Locate the cell with the specified text and output its [x, y] center coordinate. 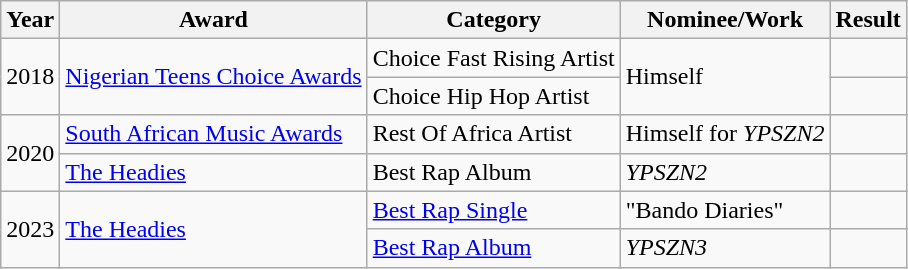
YPSZN2 [725, 172]
Choice Fast Rising Artist [494, 58]
Result [868, 20]
Nigerian Teens Choice Awards [214, 77]
Choice Hip Hop Artist [494, 96]
Category [494, 20]
2018 [30, 77]
Nominee/Work [725, 20]
Rest Of Africa Artist [494, 134]
Best Rap Single [494, 210]
Himself [725, 77]
Himself for YPSZN2 [725, 134]
Award [214, 20]
YPSZN3 [725, 248]
2020 [30, 153]
South African Music Awards [214, 134]
Year [30, 20]
"Bando Diaries" [725, 210]
2023 [30, 229]
